Identify which cell holds the provided text, then report its [X, Y] central coordinate. 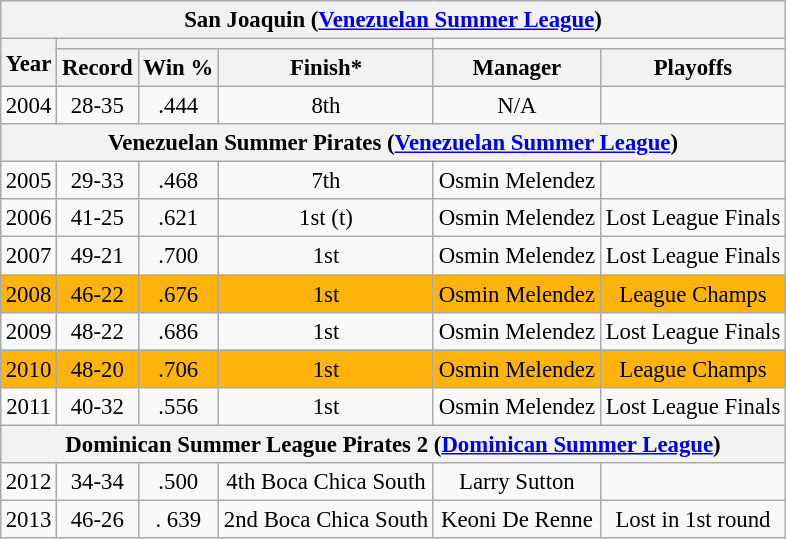
Lost in 1st round [692, 519]
2008 [28, 294]
.468 [178, 181]
Manager [516, 68]
48-20 [98, 369]
2012 [28, 482]
Finish* [326, 68]
29-33 [98, 181]
2013 [28, 519]
Win % [178, 68]
Year [28, 63]
2007 [28, 256]
.556 [178, 406]
Playoffs [692, 68]
49-21 [98, 256]
46-22 [98, 294]
. 639 [178, 519]
1st (t) [326, 219]
San Joaquin (Venezuelan Summer League) [392, 20]
48-22 [98, 331]
2nd Boca Chica South [326, 519]
7th [326, 181]
.676 [178, 294]
.706 [178, 369]
40-32 [98, 406]
2006 [28, 219]
2010 [28, 369]
28-35 [98, 106]
Venezuelan Summer Pirates (Venezuelan Summer League) [392, 143]
34-34 [98, 482]
41-25 [98, 219]
Record [98, 68]
.500 [178, 482]
8th [326, 106]
Larry Sutton [516, 482]
Dominican Summer League Pirates 2 (Dominican Summer League) [392, 444]
46-26 [98, 519]
.700 [178, 256]
2011 [28, 406]
2005 [28, 181]
.686 [178, 331]
2009 [28, 331]
N/A [516, 106]
2004 [28, 106]
Keoni De Renne [516, 519]
.621 [178, 219]
.444 [178, 106]
4th Boca Chica South [326, 482]
